Return (x, y) of the center of cell containing provided text 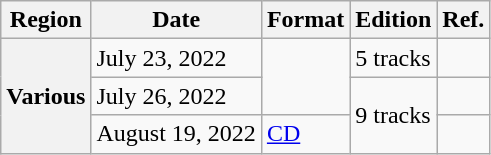
9 tracks (394, 115)
July 26, 2022 (176, 96)
Various (46, 96)
CD (305, 134)
Format (305, 20)
August 19, 2022 (176, 134)
Region (46, 20)
Date (176, 20)
5 tracks (394, 58)
Ref. (464, 20)
July 23, 2022 (176, 58)
Edition (394, 20)
